Pinpoint the cell where the given text exists, returning its (X, Y) midpoint coordinate. 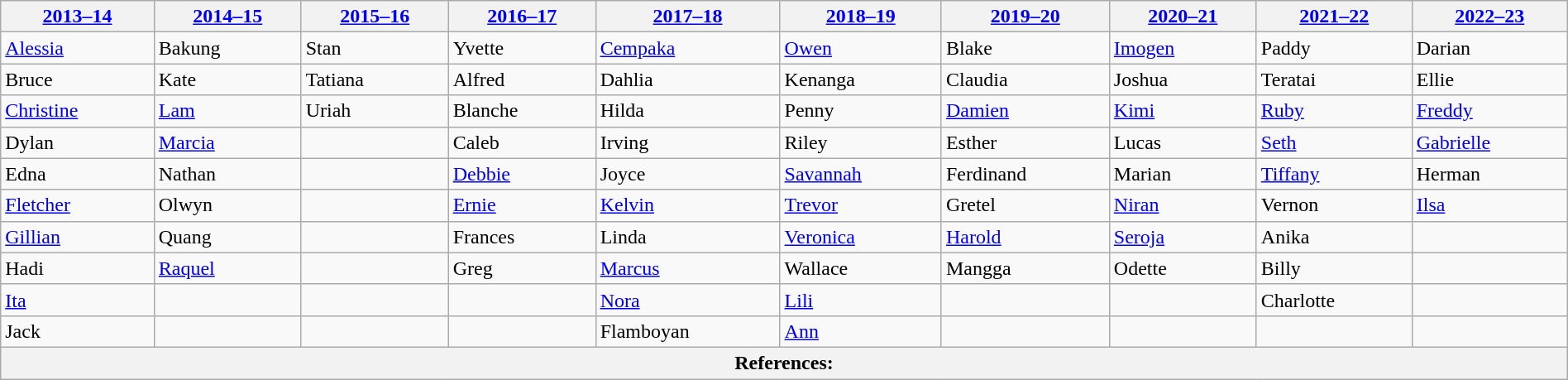
Tatiana (375, 79)
Tiffany (1334, 174)
Owen (860, 48)
Harold (1025, 237)
Lucas (1183, 142)
Raquel (227, 268)
Kimi (1183, 111)
Seth (1334, 142)
2020–21 (1183, 17)
2017–18 (688, 17)
Ruby (1334, 111)
Seroja (1183, 237)
2014–15 (227, 17)
Freddy (1489, 111)
Ilsa (1489, 205)
Marcus (688, 268)
Kelvin (688, 205)
2016–17 (522, 17)
Trevor (860, 205)
Greg (522, 268)
References: (784, 363)
Marcia (227, 142)
Anika (1334, 237)
Lili (860, 300)
Christine (78, 111)
Ellie (1489, 79)
Hilda (688, 111)
2018–19 (860, 17)
Esther (1025, 142)
Yvette (522, 48)
Gabrielle (1489, 142)
Marian (1183, 174)
Quang (227, 237)
2021–22 (1334, 17)
Gretel (1025, 205)
Dahlia (688, 79)
Mangga (1025, 268)
Edna (78, 174)
Joshua (1183, 79)
Flamboyan (688, 331)
Alessia (78, 48)
Herman (1489, 174)
2015–16 (375, 17)
Hadi (78, 268)
Odette (1183, 268)
Kate (227, 79)
Linda (688, 237)
Olwyn (227, 205)
Charlotte (1334, 300)
Caleb (522, 142)
Damien (1025, 111)
Riley (860, 142)
Bruce (78, 79)
Nora (688, 300)
Niran (1183, 205)
Veronica (860, 237)
Vernon (1334, 205)
Wallace (860, 268)
Penny (860, 111)
Teratai (1334, 79)
Billy (1334, 268)
Gillian (78, 237)
2013–14 (78, 17)
Claudia (1025, 79)
Debbie (522, 174)
Uriah (375, 111)
Savannah (860, 174)
Nathan (227, 174)
Cempaka (688, 48)
Blake (1025, 48)
Fletcher (78, 205)
Ernie (522, 205)
Alfred (522, 79)
Imogen (1183, 48)
Dylan (78, 142)
Kenanga (860, 79)
Irving (688, 142)
Ann (860, 331)
Paddy (1334, 48)
Bakung (227, 48)
Jack (78, 331)
Frances (522, 237)
Stan (375, 48)
Ferdinand (1025, 174)
2022–23 (1489, 17)
Darian (1489, 48)
2019–20 (1025, 17)
Joyce (688, 174)
Blanche (522, 111)
Ita (78, 300)
Lam (227, 111)
